Pinpoint the cell where the given text exists, returning its (x, y) midpoint coordinate. 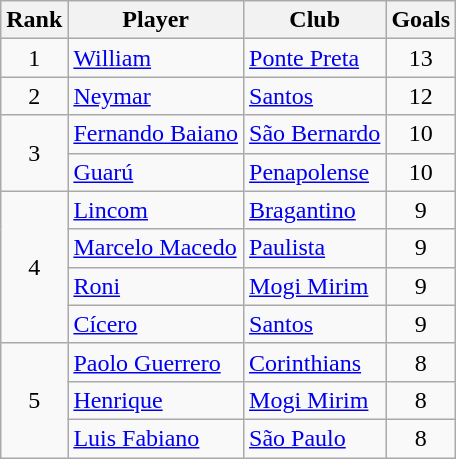
Penapolense (315, 172)
3 (34, 153)
Fernando Baiano (156, 134)
Player (156, 20)
Guarú (156, 172)
Neymar (156, 96)
Bragantino (315, 210)
Paolo Guerrero (156, 362)
Corinthians (315, 362)
Club (315, 20)
Luis Fabiano (156, 438)
5 (34, 400)
William (156, 58)
Roni (156, 286)
São Bernardo (315, 134)
Lincom (156, 210)
Rank (34, 20)
13 (421, 58)
São Paulo (315, 438)
Goals (421, 20)
Marcelo Macedo (156, 248)
Ponte Preta (315, 58)
4 (34, 267)
Paulista (315, 248)
2 (34, 96)
12 (421, 96)
Henrique (156, 400)
1 (34, 58)
Cícero (156, 324)
